Identify which cell holds the provided text, then report its (x, y) central coordinate. 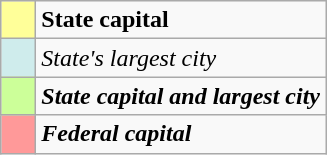
State capital (181, 20)
State capital and largest city (181, 96)
Federal capital (181, 134)
State's largest city (181, 58)
